Locate the cell with the specified text and output its [x, y] center coordinate. 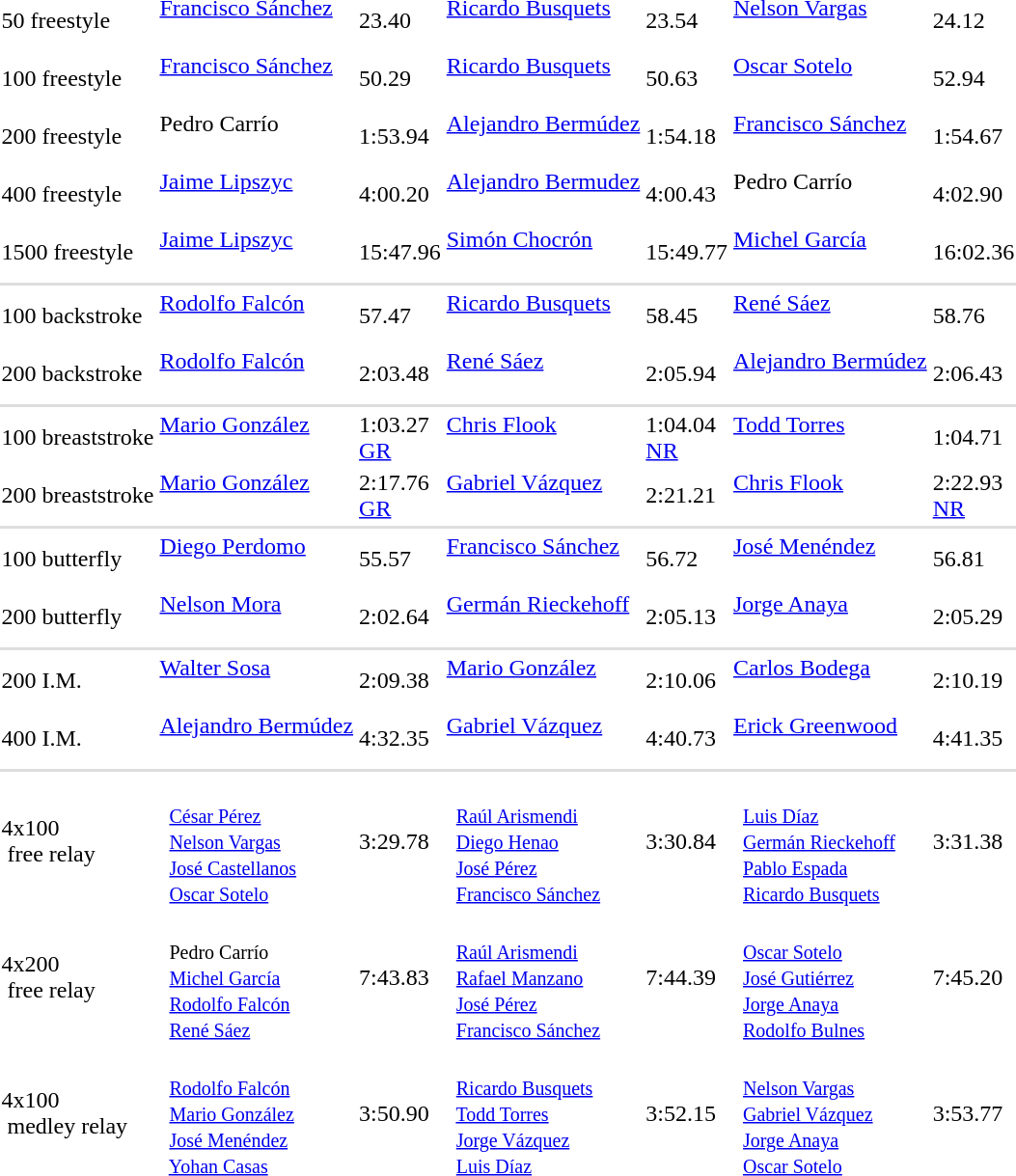
Raúl Arismendi Rafael Manzano José Pérez Francisco Sánchez [543, 977]
56.72 [687, 560]
4:02.90 [974, 195]
2:05.29 [974, 617]
Raúl Arismendi Diego Henao José Pérez Francisco Sánchez [543, 841]
4:41.35 [974, 739]
4:40.73 [687, 739]
7:43.83 [400, 977]
1:54.67 [974, 137]
4x200 free relay [77, 977]
4:00.43 [687, 195]
1:04.04 NR [687, 438]
50.29 [400, 79]
200 freestyle [77, 137]
400 I.M. [77, 739]
200 backstroke [77, 374]
2:02.64 [400, 617]
2:21.21 [687, 496]
2:09.38 [400, 681]
2:10.19 [974, 681]
7:45.20 [974, 977]
1:03.27 GR [400, 438]
2:22.93 NR [974, 496]
Walter Sosa [257, 681]
4:00.20 [400, 195]
2:10.06 [687, 681]
100 butterfly [77, 560]
200 I.M. [77, 681]
4x100 free relay [77, 841]
Pedro Carrío Michel García Rodolfo Falcón René Sáez [257, 977]
Diego Perdomo [257, 560]
Alejandro Bermudez [543, 195]
Simón Chocrón [543, 253]
4:32.35 [400, 739]
200 butterfly [77, 617]
3:31.38 [974, 841]
Todd Torres [831, 438]
1:04.71 [974, 438]
Carlos Bodega [831, 681]
15:49.77 [687, 253]
16:02.36 [974, 253]
57.47 [400, 316]
Michel García [831, 253]
3:29.78 [400, 841]
2:05.94 [687, 374]
Oscar Sotelo [831, 79]
1:54.18 [687, 137]
100 backstroke [77, 316]
400 freestyle [77, 195]
2:06.43 [974, 374]
José Menéndez [831, 560]
1500 freestyle [77, 253]
100 freestyle [77, 79]
56.81 [974, 560]
Jorge Anaya [831, 617]
3:30.84 [687, 841]
15:47.96 [400, 253]
55.57 [400, 560]
100 breaststroke [77, 438]
2:05.13 [687, 617]
50.63 [687, 79]
7:44.39 [687, 977]
César Pérez Nelson Vargas José Castellanos Oscar Sotelo [257, 841]
Oscar Sotelo José Gutiérrez Jorge Anaya Rodolfo Bulnes [831, 977]
58.45 [687, 316]
Nelson Mora [257, 617]
200 breaststroke [77, 496]
2:03.48 [400, 374]
Luis Díaz Germán Rieckehoff Pablo Espada Ricardo Busquets [831, 841]
Germán Rieckehoff [543, 617]
52.94 [974, 79]
Erick Greenwood [831, 739]
2:17.76 GR [400, 496]
1:53.94 [400, 137]
58.76 [974, 316]
